Identify which cell holds the provided text, then report its [x, y] central coordinate. 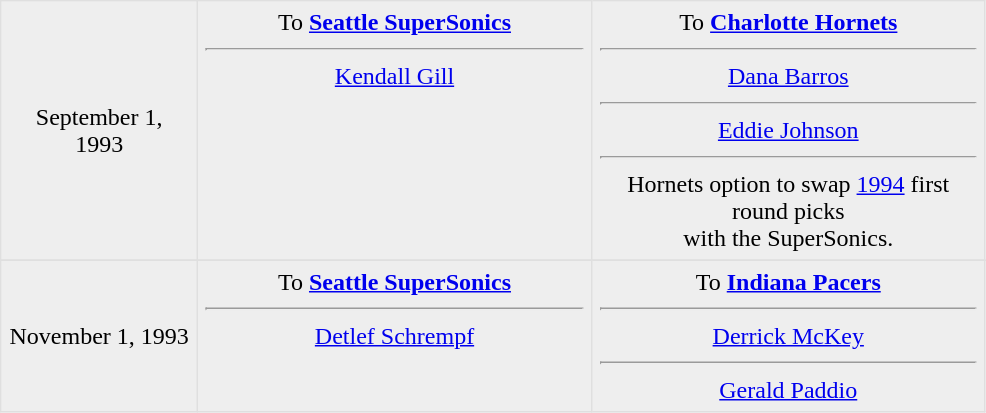
September 1, 1993 [100, 131]
To Seattle SuperSonicsDetlef Schrempf [395, 336]
To Seattle SuperSonicsKendall Gill [395, 131]
To Charlotte HornetsDana BarrosEddie JohnsonHornets option to swap 1994 first round pickswith the SuperSonics. [788, 131]
November 1, 1993 [100, 336]
To Indiana PacersDerrick McKeyGerald Paddio [788, 336]
